Identify which cell holds the provided text, then report its [X, Y] central coordinate. 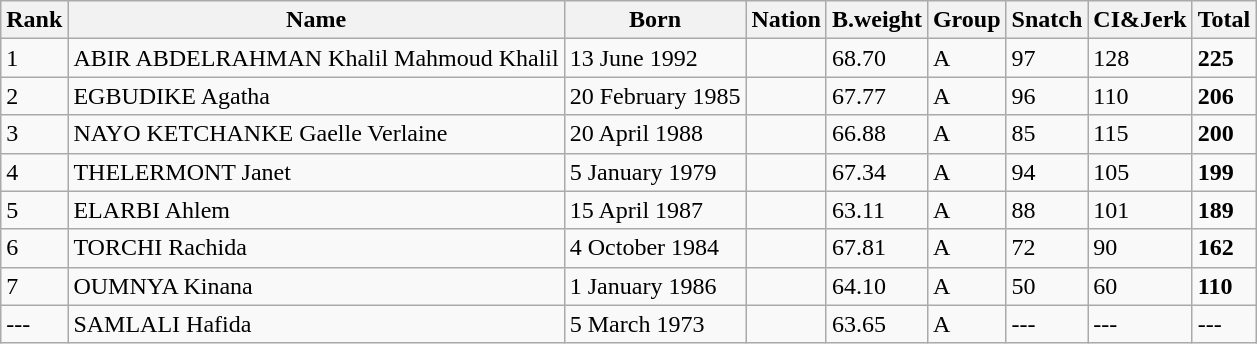
Snatch [1047, 20]
CI&Jerk [1140, 20]
Rank [34, 20]
THELERMONT Janet [316, 172]
20 February 1985 [655, 96]
60 [1140, 286]
67.77 [876, 96]
15 April 1987 [655, 210]
7 [34, 286]
3 [34, 134]
2 [34, 96]
199 [1224, 172]
B.weight [876, 20]
63.65 [876, 324]
1 January 1986 [655, 286]
Nation [786, 20]
5 [34, 210]
63.11 [876, 210]
85 [1047, 134]
5 March 1973 [655, 324]
90 [1140, 248]
101 [1140, 210]
Name [316, 20]
128 [1140, 58]
4 [34, 172]
67.81 [876, 248]
ABIR ABDELRAHMAN Khalil Mahmoud Khalil [316, 58]
SAMLALI Hafida [316, 324]
TORCHI Rachida [316, 248]
206 [1224, 96]
Group [966, 20]
Total [1224, 20]
200 [1224, 134]
162 [1224, 248]
5 January 1979 [655, 172]
OUMNYA Kinana [316, 286]
225 [1224, 58]
Born [655, 20]
97 [1047, 58]
68.70 [876, 58]
96 [1047, 96]
67.34 [876, 172]
ELARBI Ahlem [316, 210]
EGBUDIKE Agatha [316, 96]
189 [1224, 210]
94 [1047, 172]
4 October 1984 [655, 248]
88 [1047, 210]
105 [1140, 172]
66.88 [876, 134]
6 [34, 248]
13 June 1992 [655, 58]
NAYO KETCHANKE Gaelle Verlaine [316, 134]
115 [1140, 134]
1 [34, 58]
72 [1047, 248]
20 April 1988 [655, 134]
50 [1047, 286]
64.10 [876, 286]
